Identify which cell holds the provided text, then report its [X, Y] central coordinate. 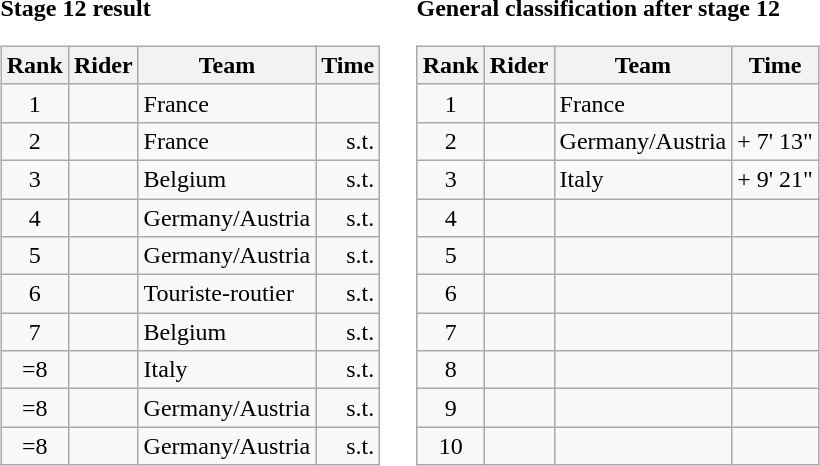
+ 7' 13" [776, 141]
10 [450, 446]
Touriste-routier [227, 294]
8 [450, 370]
9 [450, 408]
+ 9' 21" [776, 179]
